For the text-containing cell, return its midpoint in (x, y) coordinate format. 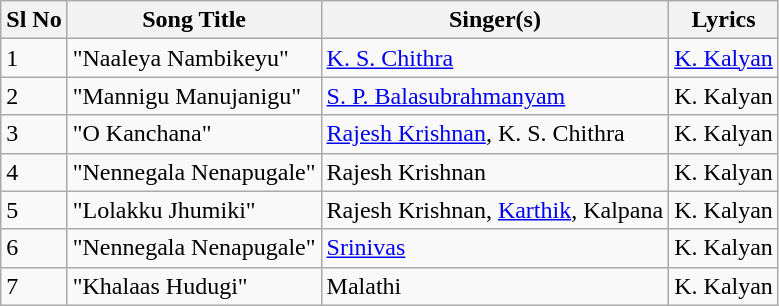
1 (34, 58)
Rajesh Krishnan, K. S. Chithra (495, 134)
Singer(s) (495, 20)
"O Kanchana" (194, 134)
K. S. Chithra (495, 58)
Malathi (495, 286)
Rajesh Krishnan, Karthik, Kalpana (495, 210)
"Lolakku Jhumiki" (194, 210)
Lyrics (724, 20)
S. P. Balasubrahmanyam (495, 96)
4 (34, 172)
"Naaleya Nambikeyu" (194, 58)
Song Title (194, 20)
6 (34, 248)
"Khalaas Hudugi" (194, 286)
Rajesh Krishnan (495, 172)
7 (34, 286)
3 (34, 134)
"Mannigu Manujanigu" (194, 96)
5 (34, 210)
2 (34, 96)
Sl No (34, 20)
Srinivas (495, 248)
